Provide the (X, Y) coordinate of the cell's center where the given text is located.  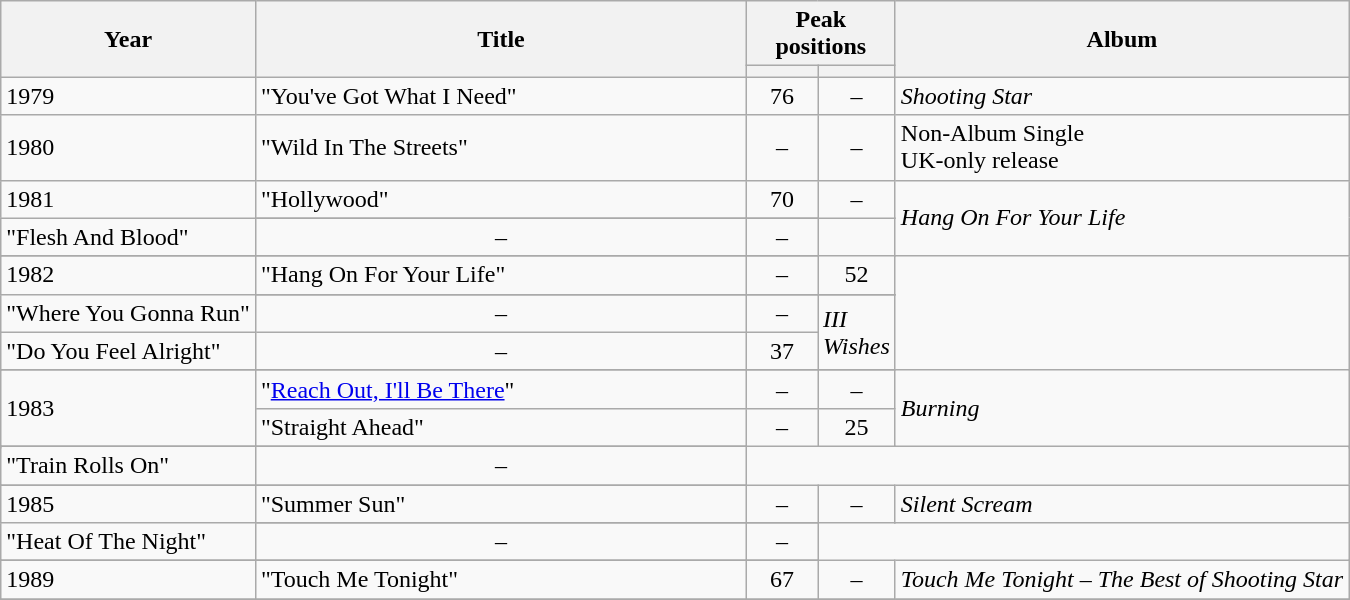
1985 (128, 503)
III Wishes (857, 332)
Touch Me Tonight – The Best of Shooting Star (1122, 580)
"Reach Out, I'll Be There" (500, 389)
"Where You Gonna Run" (128, 313)
1982 (128, 275)
Burning (1122, 408)
Peak positions (820, 34)
"Flesh And Blood" (128, 237)
1989 (128, 580)
1981 (128, 199)
Year (128, 39)
"Train Rolls On" (128, 465)
52 (857, 275)
"You've Got What I Need" (500, 96)
"Hang On For Your Life" (500, 275)
37 (782, 351)
Hang On For Your Life (1122, 218)
Non-Album SingleUK-only release (1122, 148)
76 (782, 96)
1980 (128, 148)
Title (500, 39)
Shooting Star (1122, 96)
"Straight Ahead" (500, 427)
1983 (128, 408)
67 (782, 580)
"Wild In The Streets" (500, 148)
"Heat Of The Night" (128, 542)
1979 (128, 96)
"Summer Sun" (500, 503)
25 (857, 427)
"Do You Feel Alright" (128, 351)
Album (1122, 39)
70 (782, 199)
Silent Scream (1122, 503)
"Hollywood" (500, 199)
"Touch Me Tonight" (500, 580)
